Pinpoint the cell where the given text exists, returning its (X, Y) midpoint coordinate. 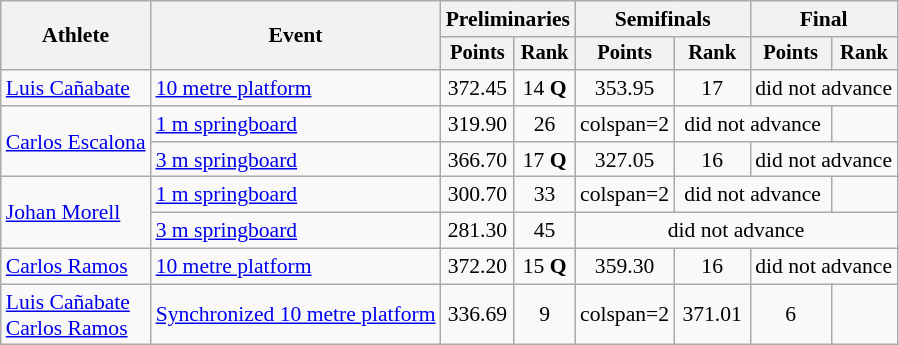
Luis Cañabate (76, 88)
6 (790, 314)
45 (544, 231)
17 Q (544, 160)
372.20 (478, 267)
319.90 (478, 124)
17 (712, 88)
14 Q (544, 88)
Carlos Ramos (76, 267)
336.69 (478, 314)
281.30 (478, 231)
Johan Morell (76, 212)
Event (296, 36)
353.95 (624, 88)
Athlete (76, 36)
Preliminaries (508, 19)
359.30 (624, 267)
33 (544, 195)
Final (824, 19)
Synchronized 10 metre platform (296, 314)
300.70 (478, 195)
26 (544, 124)
15 Q (544, 267)
Luis Cañabate Carlos Ramos (76, 314)
Carlos Escalona (76, 142)
327.05 (624, 160)
9 (544, 314)
366.70 (478, 160)
Semifinals (662, 19)
372.45 (478, 88)
371.01 (712, 314)
